Find where the given text appears and provide that cell's center as (x, y) coordinate. 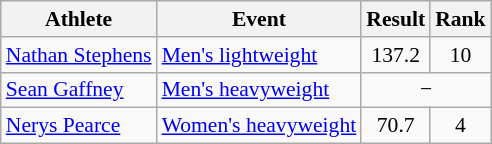
Women's heavyweight (260, 126)
70.7 (396, 126)
Nerys Pearce (79, 126)
Sean Gaffney (79, 90)
Men's lightweight (260, 55)
Men's heavyweight (260, 90)
− (426, 90)
Athlete (79, 19)
137.2 (396, 55)
Event (260, 19)
Rank (460, 19)
10 (460, 55)
4 (460, 126)
Nathan Stephens (79, 55)
Result (396, 19)
